Search for the cell housing the specified text and yield its (X, Y) center coordinate. 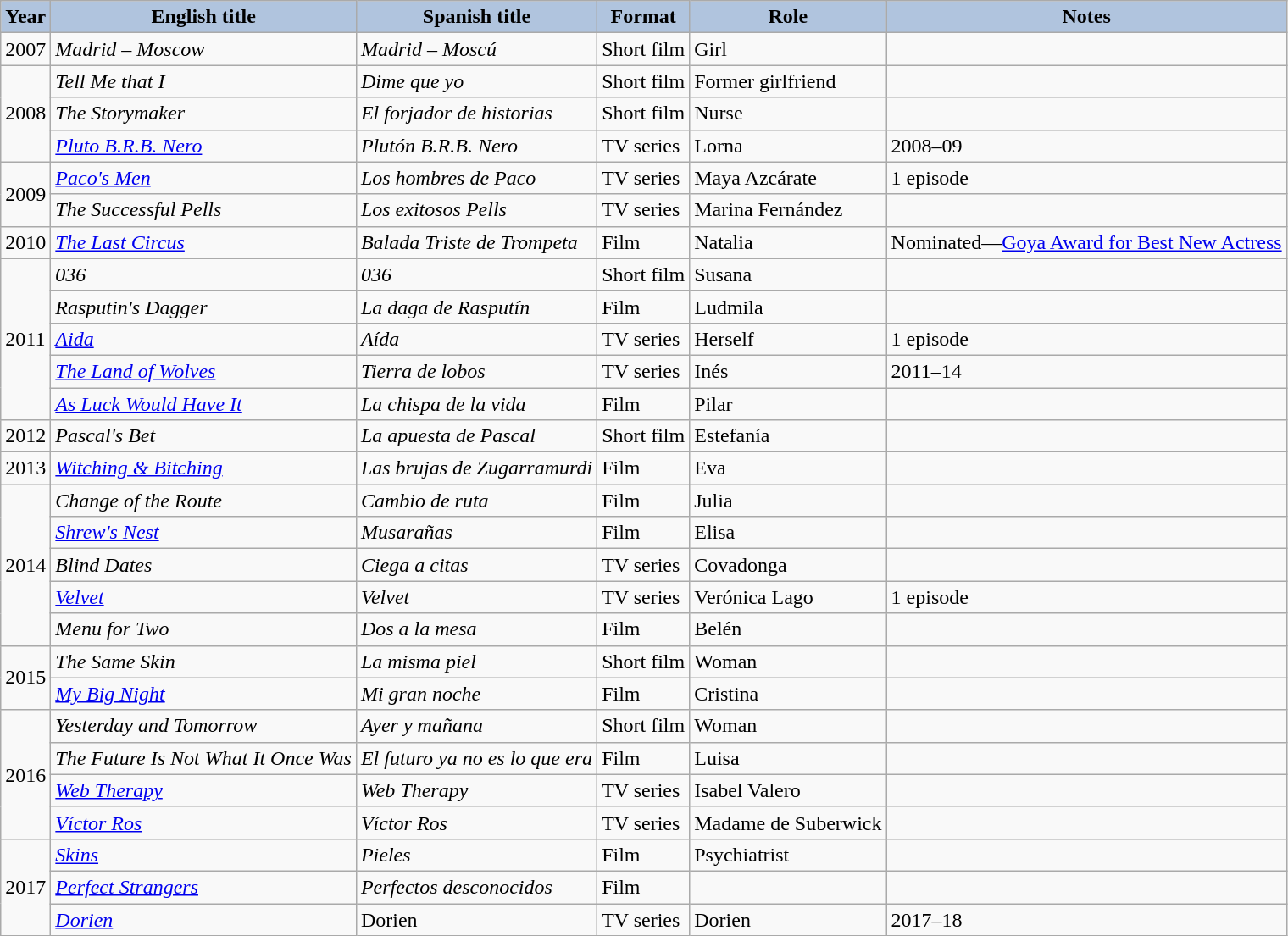
The Storymaker (203, 114)
Menu for Two (203, 629)
Paco's Men (203, 178)
As Luck Would Have It (203, 404)
La misma piel (476, 662)
Aída (476, 339)
The Future Is Not What It Once Was (203, 758)
Susana (788, 274)
Rasputin's Dagger (203, 307)
Maya Azcárate (788, 178)
Psychiatrist (788, 855)
The Land of Wolves (203, 371)
2011–14 (1086, 371)
Cambio de ruta (476, 501)
Pascal's Bet (203, 436)
2017 (25, 887)
Change of the Route (203, 501)
Tell Me that I (203, 81)
2009 (25, 194)
Estefanía (788, 436)
Dos a la mesa (476, 629)
Elisa (788, 533)
Balada Triste de Trompeta (476, 242)
Covadonga (788, 565)
Isabel Valero (788, 790)
Ludmila (788, 307)
Eva (788, 468)
Pilar (788, 404)
Tierra de lobos (476, 371)
Belén (788, 629)
2017–18 (1086, 919)
Madame de Suberwick (788, 822)
2007 (25, 49)
Ayer y mañana (476, 726)
Nominated—Goya Award for Best New Actress (1086, 242)
Girl (788, 49)
Inés (788, 371)
2008–09 (1086, 146)
Plutón B.R.B. Nero (476, 146)
2010 (25, 242)
Pluto B.R.B. Nero (203, 146)
Dime que yo (476, 81)
La apuesta de Pascal (476, 436)
Verónica Lago (788, 597)
Nurse (788, 114)
Witching & Bitching (203, 468)
Yesterday and Tomorrow (203, 726)
2015 (25, 678)
Madrid – Moscú (476, 49)
Los exitosos Pells (476, 210)
The Successful Pells (203, 210)
2016 (25, 774)
La chispa de la vida (476, 404)
Role (788, 17)
2011 (25, 339)
Blind Dates (203, 565)
Mi gran noche (476, 694)
The Same Skin (203, 662)
Ciega a citas (476, 565)
Spanish title (476, 17)
Natalia (788, 242)
Marina Fernández (788, 210)
Aida (203, 339)
Perfectos desconocidos (476, 887)
El futuro ya no es lo que era (476, 758)
2013 (25, 468)
Shrew's Nest (203, 533)
2008 (25, 114)
Los hombres de Paco (476, 178)
Notes (1086, 17)
English title (203, 17)
The Last Circus (203, 242)
Julia (788, 501)
Skins (203, 855)
Las brujas de Zugarramurdi (476, 468)
My Big Night (203, 694)
La daga de Rasputín (476, 307)
Year (25, 17)
Pieles (476, 855)
Herself (788, 339)
2012 (25, 436)
Format (644, 17)
Luisa (788, 758)
Former girlfriend (788, 81)
Madrid – Moscow (203, 49)
2014 (25, 565)
Cristina (788, 694)
Musarañas (476, 533)
El forjador de historias (476, 114)
Perfect Strangers (203, 887)
Lorna (788, 146)
